Detect which cell encompasses the target text, then output its [x, y] center coordinate. 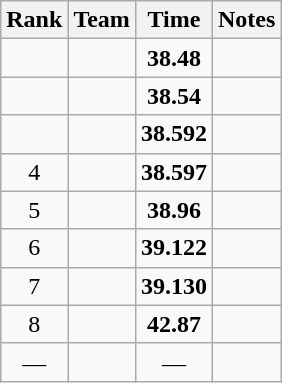
38.54 [174, 96]
7 [34, 286]
8 [34, 324]
Rank [34, 20]
5 [34, 210]
Time [174, 20]
42.87 [174, 324]
39.122 [174, 248]
4 [34, 172]
6 [34, 248]
39.130 [174, 286]
Notes [246, 20]
38.592 [174, 134]
38.597 [174, 172]
Team [102, 20]
38.96 [174, 210]
38.48 [174, 58]
